Capture the cell that displays the provided text and extract its (x, y) central coordinate. 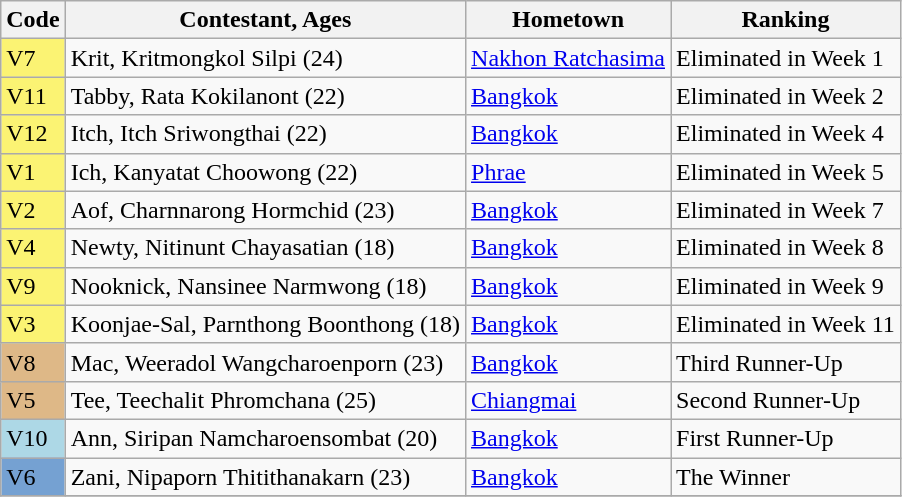
Third Runner-Up (786, 362)
The Winner (786, 477)
Zani, Nipaporn Thitithanakarn (23) (265, 477)
Mac, Weeradol Wangcharoenporn (23) (265, 362)
V7 (33, 58)
Eliminated in Week 1 (786, 58)
V3 (33, 324)
V11 (33, 96)
V4 (33, 248)
Second Runner-Up (786, 400)
Koonjae-Sal, Parnthong Boonthong (18) (265, 324)
Eliminated in Week 4 (786, 134)
First Runner-Up (786, 438)
V9 (33, 286)
V12 (33, 134)
Eliminated in Week 9 (786, 286)
Ranking (786, 20)
Eliminated in Week 5 (786, 172)
Hometown (568, 20)
V1 (33, 172)
Newty, Nitinunt Chayasatian (18) (265, 248)
Phrae (568, 172)
Nooknick, Nansinee Narmwong (18) (265, 286)
Nakhon Ratchasima (568, 58)
Chiangmai (568, 400)
Itch, Itch Sriwongthai (22) (265, 134)
V10 (33, 438)
Eliminated in Week 8 (786, 248)
Ann, Siripan Namcharoensombat (20) (265, 438)
Krit, Kritmongkol Silpi (24) (265, 58)
V2 (33, 210)
V8 (33, 362)
V5 (33, 400)
Aof, Charnnarong Hormchid (23) (265, 210)
Eliminated in Week 2 (786, 96)
Tabby, Rata Kokilanont (22) (265, 96)
Code (33, 20)
Eliminated in Week 11 (786, 324)
Contestant, Ages (265, 20)
Ich, Kanyatat Choowong (22) (265, 172)
Eliminated in Week 7 (786, 210)
Tee, Teechalit Phromchana (25) (265, 400)
V6 (33, 477)
